Provide the [x, y] coordinate of the cell's center where the given text is located.  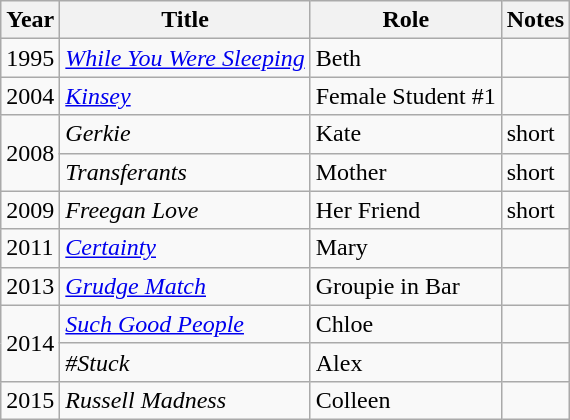
2011 [30, 248]
2009 [30, 210]
Her Friend [406, 210]
Mother [406, 172]
1995 [30, 58]
2015 [30, 400]
Female Student #1 [406, 96]
While You Were Sleeping [185, 58]
Grudge Match [185, 286]
Gerkie [185, 134]
Role [406, 20]
Notes [535, 20]
Russell Madness [185, 400]
Title [185, 20]
2014 [30, 343]
Chloe [406, 324]
Freegan Love [185, 210]
#Stuck [185, 362]
Colleen [406, 400]
Kinsey [185, 96]
Transferants [185, 172]
Kate [406, 134]
Certainty [185, 248]
2008 [30, 153]
Groupie in Bar [406, 286]
2004 [30, 96]
Mary [406, 248]
Beth [406, 58]
Alex [406, 362]
Year [30, 20]
Such Good People [185, 324]
2013 [30, 286]
